From the cell containing the given text, extract its center point as [X, Y] coordinate. 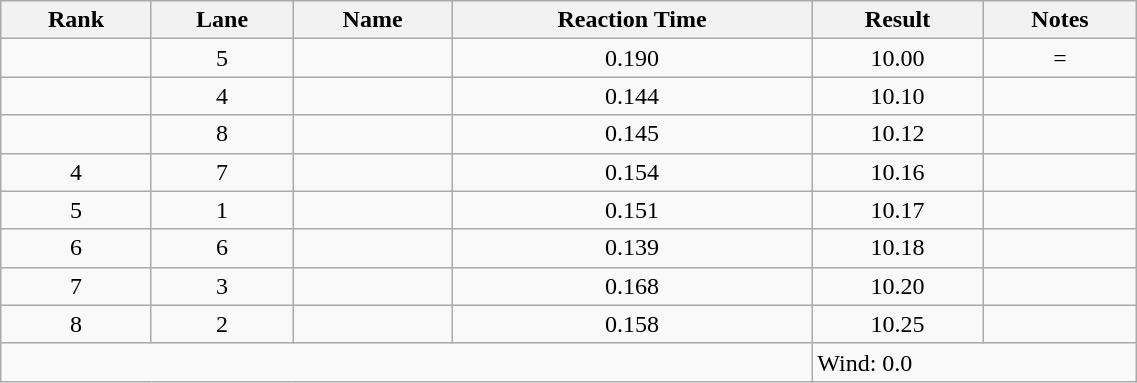
10.17 [898, 210]
Name [372, 20]
10.20 [898, 286]
= [1060, 58]
2 [222, 324]
10.16 [898, 172]
0.168 [632, 286]
10.10 [898, 96]
Wind: 0.0 [974, 362]
Notes [1060, 20]
0.144 [632, 96]
Result [898, 20]
1 [222, 210]
0.158 [632, 324]
3 [222, 286]
10.12 [898, 134]
10.18 [898, 248]
Rank [76, 20]
0.154 [632, 172]
Lane [222, 20]
0.145 [632, 134]
0.139 [632, 248]
Reaction Time [632, 20]
0.151 [632, 210]
10.00 [898, 58]
10.25 [898, 324]
0.190 [632, 58]
